Pinpoint the cell where the given text exists, returning its (x, y) midpoint coordinate. 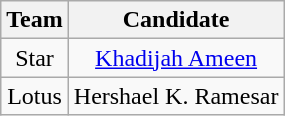
Hershael K. Ramesar (176, 96)
Candidate (176, 20)
Lotus (35, 96)
Star (35, 58)
Khadijah Ameen (176, 58)
Team (35, 20)
